Detect which cell encompasses the target text, then output its (x, y) center coordinate. 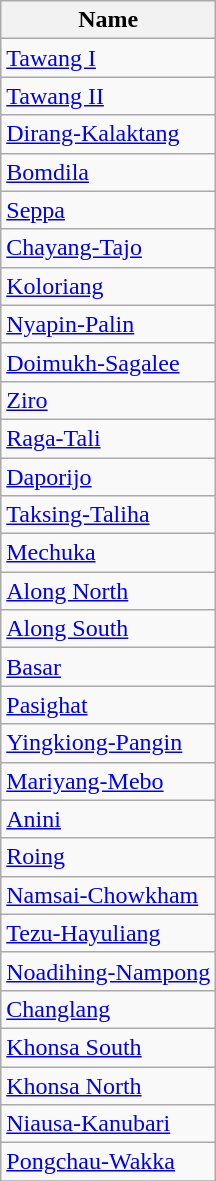
Dirang-Kalaktang (108, 134)
Raga-Tali (108, 438)
Anini (108, 819)
Ziro (108, 400)
Changlang (108, 1009)
Niausa-Kanubari (108, 1124)
Basar (108, 667)
Nyapin-Palin (108, 324)
Taksing-Taliha (108, 515)
Doimukh-Sagalee (108, 362)
Seppa (108, 210)
Tezu-Hayuliang (108, 933)
Khonsa South (108, 1047)
Khonsa North (108, 1085)
Roing (108, 857)
Chayang-Tajo (108, 248)
Daporijo (108, 477)
Tawang I (108, 58)
Namsai-Chowkham (108, 895)
Mechuka (108, 553)
Noadihing-Nampong (108, 971)
Along South (108, 629)
Koloriang (108, 286)
Pasighat (108, 705)
Tawang II (108, 96)
Yingkiong-Pangin (108, 743)
Bomdila (108, 172)
Name (108, 20)
Mariyang-Mebo (108, 781)
Along North (108, 591)
Pongchau-Wakka (108, 1162)
